Pinpoint the cell where the given text exists, returning its (x, y) midpoint coordinate. 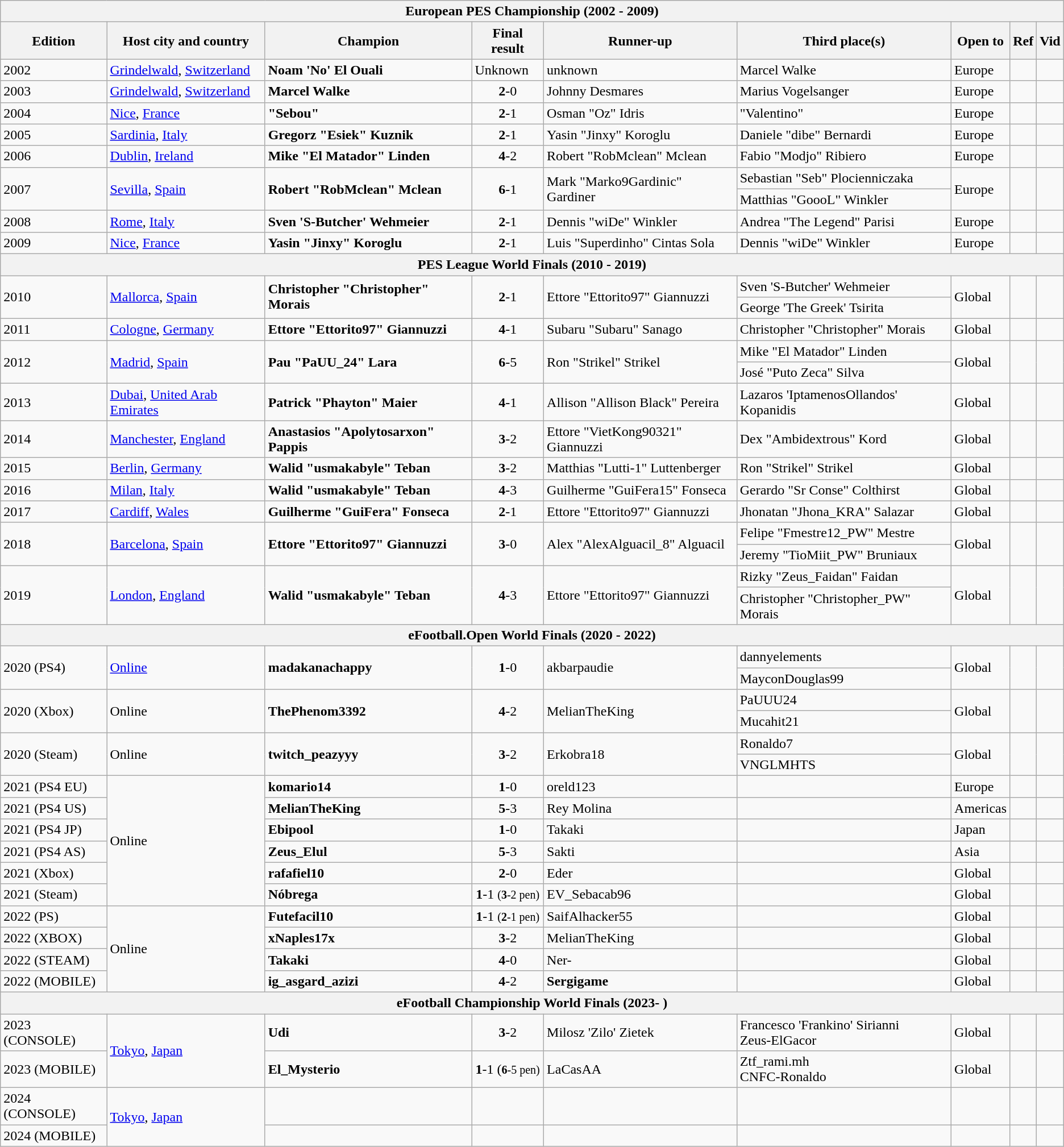
Jhonatan "Jhona_KRA" Salazar (843, 512)
Ebipool (368, 830)
Americas (981, 808)
ig_asgard_azizi (368, 981)
Erkobra18 (641, 754)
Champion (368, 41)
Japan (981, 830)
6-1 (508, 189)
2023 (CONSOLE) (53, 1032)
akbarpaudie (641, 667)
Barcelona, Spain (186, 544)
LaCasAA (641, 1070)
Andrea "The Legend" Parisi (843, 221)
Dublin, Ireland (186, 156)
2024 (CONSOLE) (53, 1106)
PES League World Finals (2010 - 2019) (532, 264)
Sakti (641, 851)
Alex "AlexAlguacil_8" Alguacil (641, 544)
Lazaros 'IptamenosOllandos' Kopanidis (843, 402)
komario14 (368, 787)
Guilherme "GuiFera15" Fonseca (641, 490)
Johnny Desmares (641, 92)
SaifAlhacker55 (641, 916)
London, England (186, 595)
2015 (53, 468)
Matthias "Lutti-1" Luttenberger (641, 468)
Ref (1023, 41)
2022 (XBOX) (53, 938)
2019 (53, 595)
Mallorca, Spain (186, 297)
Runner-up (641, 41)
Gerardo "Sr Conse" Colthirst (843, 490)
Milan, Italy (186, 490)
George 'The Greek' Tsirita (843, 308)
2013 (53, 402)
Milosz 'Zilo' Zietek (641, 1032)
rafafiel10 (368, 873)
2018 (53, 544)
2009 (53, 243)
dannyelements (843, 656)
Pau "PaUU_24" Lara (368, 362)
Eder (641, 873)
Cardiff, Wales (186, 512)
2022 (MOBILE) (53, 981)
Luis "Superdinho" Cintas Sola (641, 243)
Fabio "Modjo" Ribiero (843, 156)
Rey Molina (641, 808)
2021 (Xbox) (53, 873)
2021 (PS4 AS) (53, 851)
2022 (STEAM) (53, 959)
Anastasios "Apolytosarxon" Pappis (368, 439)
Osman "Oz" Idris (641, 113)
2023 (MOBILE) (53, 1070)
Berlin, Germany (186, 468)
Cologne, Germany (186, 330)
2021 (Steam) (53, 895)
Host city and country (186, 41)
Gregorz "Esiek" Kuznik (368, 135)
eFootball.Open World Finals (2020 - 2022) (532, 635)
twitch_peazyyy (368, 754)
2004 (53, 113)
Udi (368, 1032)
"Sebou" (368, 113)
Vid (1050, 41)
2002 (53, 70)
4-0 (508, 959)
Open to (981, 41)
xNaples17x (368, 938)
2021 (PS4 US) (53, 808)
EV_Sebacab96 (641, 895)
José "Puto Zeca" Silva (843, 373)
2024 (MOBILE) (53, 1136)
2016 (53, 490)
Mark "Marko9Gardinic" Gardiner (641, 189)
Mucahit21 (843, 722)
2017 (53, 512)
2014 (53, 439)
2011 (53, 330)
Sergigame (641, 981)
Edition (53, 41)
2012 (53, 362)
Daniele "dibe" Bernardi (843, 135)
Madrid, Spain (186, 362)
Patrick "Phayton" Maier (368, 402)
Dubai, United Arab Emirates (186, 402)
Asia (981, 851)
Subaru "Subaru" Sanago (641, 330)
ThePhenom3392 (368, 711)
MayconDouglas99 (843, 678)
PaUUU24 (843, 700)
European PES Championship (2002 - 2009) (532, 11)
2006 (53, 156)
Zeus_Elul (368, 851)
VNGLMHTS (843, 765)
Nóbrega (368, 895)
eFootball Championship World Finals (2023- ) (532, 1003)
3-0 (508, 544)
6-5 (508, 362)
Marius Vogelsanger (843, 92)
madakanachappy (368, 667)
1-1 (2-1 pen) (508, 916)
Allison "Allison Black" Pereira (641, 402)
Manchester, England (186, 439)
Matthias "GoooL" Winkler (843, 200)
Felipe "Fmestre12_PW" Mestre (843, 533)
Futefacil10 (368, 916)
Ztf_rami.mh CNFC-Ronaldo (843, 1070)
2010 (53, 297)
El_Mysterio (368, 1070)
Ner- (641, 959)
1-1 (6-5 pen) (508, 1070)
Sardinia, Italy (186, 135)
Final result (508, 41)
Rome, Italy (186, 221)
2021 (PS4 JP) (53, 830)
2003 (53, 92)
"Valentino" (843, 113)
Jeremy "TioMiit_PW" Bruniaux (843, 555)
2008 (53, 221)
Rizky "Zeus_Faidan" Faidan (843, 576)
1-1 (3-2 pen) (508, 895)
Francesco 'Frankino' Sirianni Zeus-ElGacor (843, 1032)
Dex "Ambidextrous" Kord (843, 439)
2020 (Xbox) (53, 711)
Sebastian "Seb" Plocienniczaka (843, 178)
Noam 'No' El Ouali (368, 70)
2007 (53, 189)
2021 (PS4 EU) (53, 787)
Ettore "VietKong90321" Giannuzzi (641, 439)
Ronaldo7 (843, 743)
2005 (53, 135)
unknown (641, 70)
Christopher "Christopher_PW" Morais (843, 606)
Sevilla, Spain (186, 189)
Unknown (508, 70)
Guilherme "GuiFera" Fonseca (368, 512)
2022 (PS) (53, 916)
2020 (PS4) (53, 667)
Third place(s) (843, 41)
oreld123 (641, 787)
2020 (Steam) (53, 754)
